Locate the cell with the specified text and output its [x, y] center coordinate. 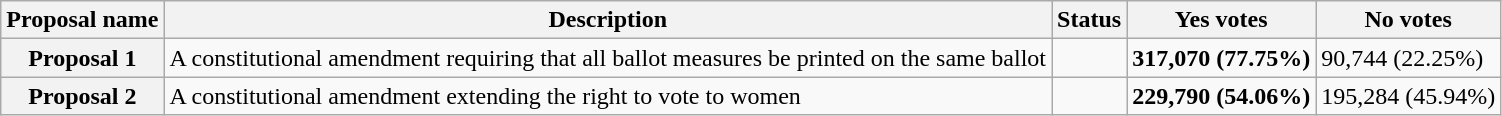
No votes [1408, 20]
Status [1090, 20]
A constitutional amendment requiring that all ballot measures be printed on the same ballot [608, 58]
Proposal name [82, 20]
195,284 (45.94%) [1408, 96]
Description [608, 20]
Proposal 2 [82, 96]
Proposal 1 [82, 58]
90,744 (22.25%) [1408, 58]
Yes votes [1222, 20]
317,070 (77.75%) [1222, 58]
229,790 (54.06%) [1222, 96]
A constitutional amendment extending the right to vote to women [608, 96]
